Extract the [x, y] coordinate from the center of the cell holding the provided text.  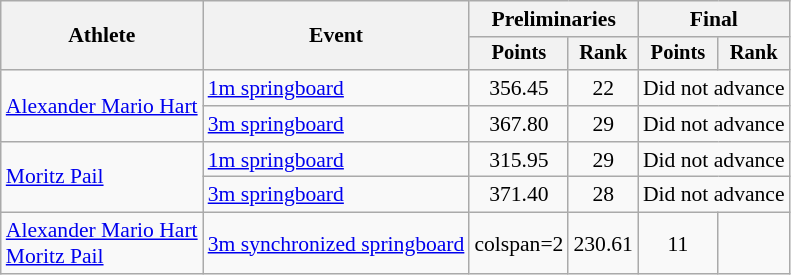
Alexander Mario HartMoritz Pail [102, 244]
Athlete [102, 36]
11 [678, 244]
230.61 [602, 244]
Moritz Pail [102, 178]
367.80 [518, 124]
3m synchronized springboard [336, 244]
371.40 [518, 195]
22 [602, 88]
315.95 [518, 160]
Alexander Mario Hart [102, 106]
Preliminaries [554, 19]
28 [602, 195]
Event [336, 36]
Final [714, 19]
colspan=2 [518, 244]
356.45 [518, 88]
